Output the [X, Y] coordinate of the center of the cell containing the given text.  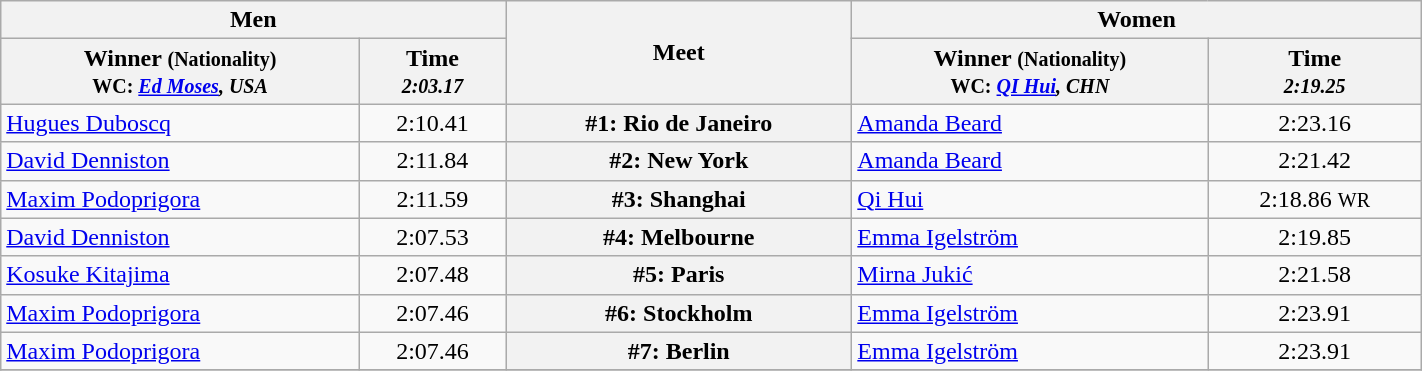
Qi Hui [1030, 199]
Mirna Jukić [1030, 275]
Men [254, 20]
Women [1136, 20]
#5: Paris [679, 275]
2:11.84 [432, 161]
2:19.85 [1314, 237]
#3: Shanghai [679, 199]
Kosuke Kitajima [180, 275]
2:11.59 [432, 199]
2:07.53 [432, 237]
2:18.86 WR [1314, 199]
#2: New York [679, 161]
#4: Melbourne [679, 237]
Time 2:19.25 [1314, 72]
2:10.41 [432, 123]
Hugues Duboscq [180, 123]
#7: Berlin [679, 351]
2:07.48 [432, 275]
#1: Rio de Janeiro [679, 123]
Winner (Nationality) WC: Ed Moses, USA [180, 72]
#6: Stockholm [679, 313]
2:21.42 [1314, 161]
2:23.16 [1314, 123]
2:21.58 [1314, 275]
Time 2:03.17 [432, 72]
Winner (Nationality) WC: QI Hui, CHN [1030, 72]
Meet [679, 52]
